Find where the given text appears and provide that cell's center as (x, y) coordinate. 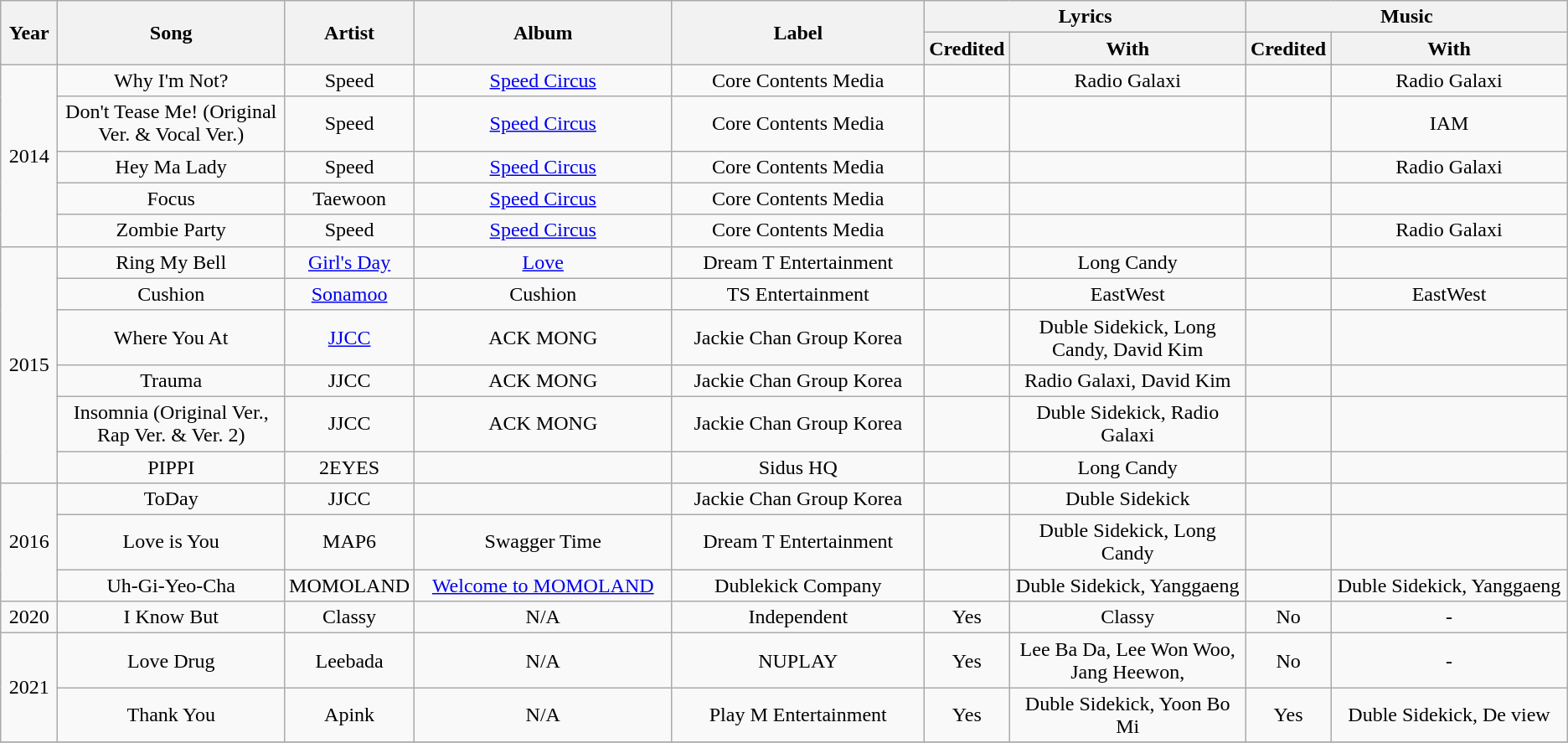
Sidus HQ (798, 467)
2014 (29, 156)
Love Drug (171, 660)
Hey Ma Lady (171, 167)
Music (1406, 17)
MOMOLAND (350, 586)
Lyrics (1086, 17)
Zombie Party (171, 230)
Taewoon (350, 199)
Insomnia (Original Ver., Rap Ver. & Ver. 2) (171, 424)
Don't Tease Me! (Original Ver. & Vocal Ver.) (171, 124)
Album (543, 33)
IAM (1449, 124)
Independent (798, 617)
Dublekick Company (798, 586)
2015 (29, 364)
Sonamoo (350, 294)
Why I'm Not? (171, 80)
Duble Sidekick, Long Candy, David Kim (1127, 337)
Thank You (171, 715)
I Know But (171, 617)
Trauma (171, 380)
Song (171, 33)
Uh-Gi-Yeo-Cha (171, 586)
Love (543, 262)
Label (798, 33)
Lee Ba Da, Lee Won Woo, Jang Heewon, (1127, 660)
Play M Entertainment (798, 715)
Duble Sidekick, Radio Galaxi (1127, 424)
Focus (171, 199)
Duble Sidekick, De view (1449, 715)
PIPPI (171, 467)
ToDay (171, 499)
Leebada (350, 660)
NUPLAY (798, 660)
MAP6 (350, 543)
Duble Sidekick, Long Candy (1127, 543)
Radio Galaxi, David Kim (1127, 380)
Girl's Day (350, 262)
Duble Sidekick, Yoon Bo Mi (1127, 715)
Duble Sidekick (1127, 499)
2016 (29, 543)
Apink (350, 715)
Artist (350, 33)
TS Entertainment (798, 294)
Ring My Bell (171, 262)
2EYES (350, 467)
Swagger Time (543, 543)
Welcome to MOMOLAND (543, 586)
Year (29, 33)
Where You At (171, 337)
2020 (29, 617)
2021 (29, 688)
Love is You (171, 543)
